Return [X, Y] of the center of cell containing provided text 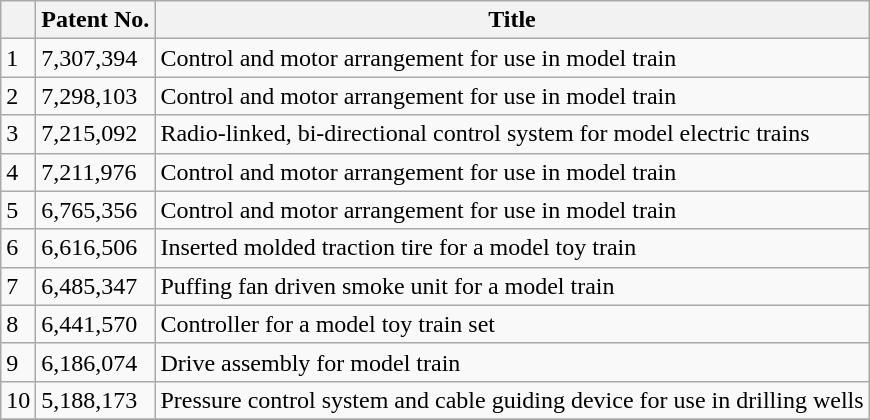
Pressure control system and cable guiding device for use in drilling wells [512, 400]
8 [18, 324]
7,215,092 [96, 134]
1 [18, 58]
6 [18, 248]
6,765,356 [96, 210]
Inserted molded traction tire for a model toy train [512, 248]
10 [18, 400]
Patent No. [96, 20]
Title [512, 20]
Radio-linked, bi-directional control system for model electric trains [512, 134]
6,441,570 [96, 324]
Controller for a model toy train set [512, 324]
7,298,103 [96, 96]
6,616,506 [96, 248]
7,211,976 [96, 172]
4 [18, 172]
6,186,074 [96, 362]
7,307,394 [96, 58]
Puffing fan driven smoke unit for a model train [512, 286]
2 [18, 96]
6,485,347 [96, 286]
Drive assembly for model train [512, 362]
7 [18, 286]
5 [18, 210]
3 [18, 134]
5,188,173 [96, 400]
9 [18, 362]
